Output the (X, Y) coordinate of the center of the cell containing the given text.  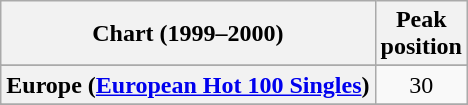
30 (421, 85)
Europe (European Hot 100 Singles) (188, 85)
Chart (1999–2000) (188, 34)
Peakposition (421, 34)
